For the text-containing cell, return its midpoint in (x, y) coordinate format. 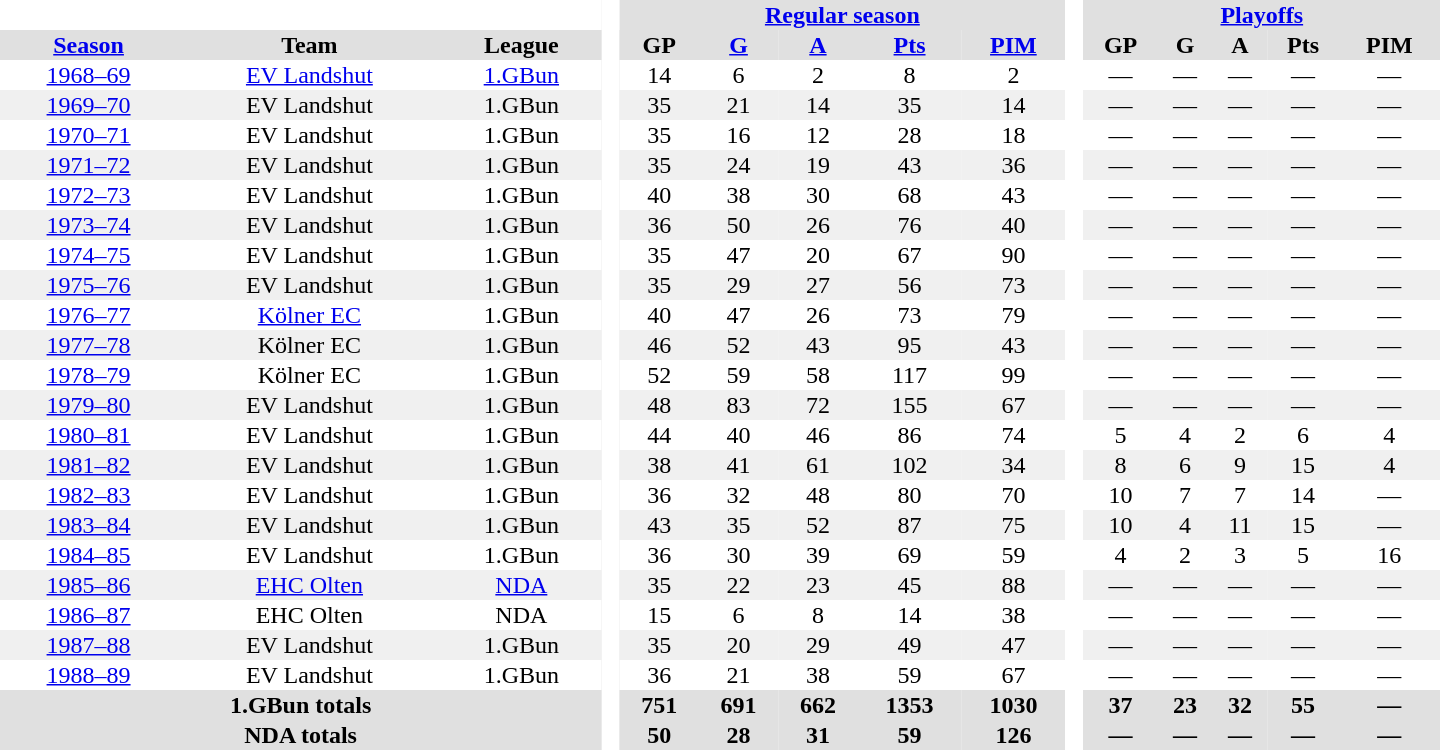
1968–69 (88, 75)
99 (1013, 375)
751 (658, 705)
18 (1013, 135)
90 (1013, 255)
Regular season (842, 15)
1976–77 (88, 315)
1974–75 (88, 255)
1975–76 (88, 285)
1984–85 (88, 555)
45 (910, 585)
1988–89 (88, 675)
1983–84 (88, 525)
1982–83 (88, 495)
88 (1013, 585)
79 (1013, 315)
1977–78 (88, 345)
126 (1013, 735)
1978–79 (88, 375)
24 (738, 165)
1353 (910, 705)
80 (910, 495)
34 (1013, 465)
662 (818, 705)
1979–80 (88, 405)
1972–73 (88, 195)
1973–74 (88, 225)
691 (738, 705)
69 (910, 555)
37 (1121, 705)
56 (910, 285)
1971–72 (88, 165)
1987–88 (88, 645)
1030 (1013, 705)
86 (910, 435)
1.GBun totals (300, 705)
1980–81 (88, 435)
1981–82 (88, 465)
22 (738, 585)
87 (910, 525)
11 (1240, 525)
NDA totals (300, 735)
League (522, 45)
41 (738, 465)
1970–71 (88, 135)
27 (818, 285)
68 (910, 195)
Playoffs (1262, 15)
Season (88, 45)
9 (1240, 465)
58 (818, 375)
Team (309, 45)
83 (738, 405)
117 (910, 375)
76 (910, 225)
155 (910, 405)
70 (1013, 495)
102 (910, 465)
3 (1240, 555)
1986–87 (88, 615)
39 (818, 555)
49 (910, 645)
72 (818, 405)
12 (818, 135)
55 (1302, 705)
31 (818, 735)
95 (910, 345)
44 (658, 435)
19 (818, 165)
1985–86 (88, 585)
74 (1013, 435)
1969–70 (88, 105)
75 (1013, 525)
61 (818, 465)
